Identify which cell holds the provided text, then report its (x, y) central coordinate. 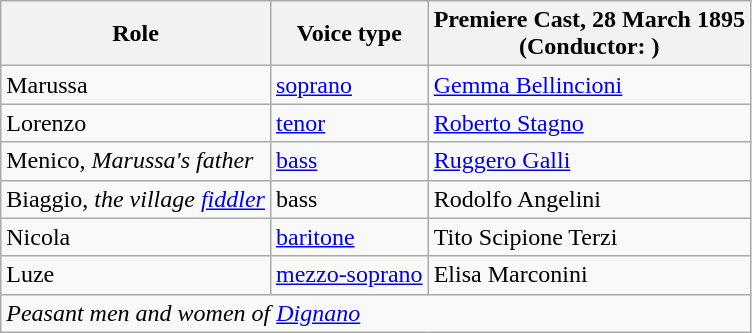
mezzo-soprano (349, 275)
Luze (136, 275)
Menico, Marussa's father (136, 161)
Tito Scipione Terzi (589, 237)
tenor (349, 123)
Peasant men and women of Dignano (376, 313)
Ruggero Galli (589, 161)
Role (136, 34)
Lorenzo (136, 123)
Premiere Cast, 28 March 1895(Conductor: ) (589, 34)
Roberto Stagno (589, 123)
baritone (349, 237)
Biaggio, the village fiddler (136, 199)
soprano (349, 85)
Rodolfo Angelini (589, 199)
Voice type (349, 34)
Nicola (136, 237)
Gemma Bellincioni (589, 85)
Marussa (136, 85)
Elisa Marconini (589, 275)
